Determine the [X, Y] coordinate at the center of the cell enclosing the given text.  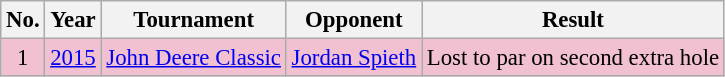
1 [23, 58]
Year [73, 20]
Result [574, 20]
John Deere Classic [194, 58]
2015 [73, 58]
Opponent [354, 20]
Lost to par on second extra hole [574, 58]
No. [23, 20]
Jordan Spieth [354, 58]
Tournament [194, 20]
